Scan for the cell matching the given text and deliver its [x, y] coordinate at center. 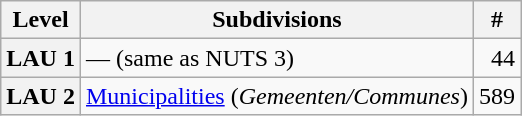
Level [41, 20]
— (same as NUTS 3) [276, 58]
589 [496, 96]
# [496, 20]
LAU 1 [41, 58]
Subdivisions [276, 20]
Municipalities (Gemeenten/Communes) [276, 96]
44 [496, 58]
LAU 2 [41, 96]
